Extract the [x, y] coordinate from the center of the cell holding the provided text.  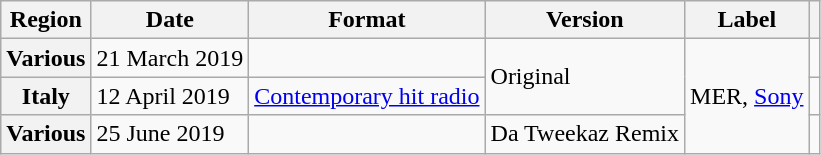
21 March 2019 [170, 58]
Date [170, 20]
Da Tweekaz Remix [585, 134]
Region [46, 20]
Label [747, 20]
Original [585, 77]
Contemporary hit radio [367, 96]
Format [367, 20]
Version [585, 20]
12 April 2019 [170, 96]
MER, Sony [747, 96]
Italy [46, 96]
25 June 2019 [170, 134]
